For the text-containing cell, return its midpoint in (x, y) coordinate format. 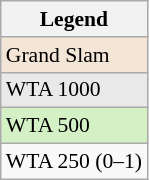
Grand Slam (74, 55)
Legend (74, 19)
WTA 500 (74, 126)
WTA 1000 (74, 90)
WTA 250 (0–1) (74, 162)
